Locate the cell with the specified text and output its [X, Y] center coordinate. 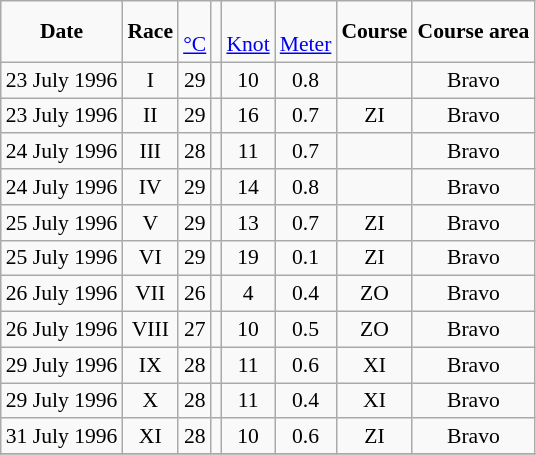
X [150, 401]
Course [374, 32]
IV [150, 187]
Meter [306, 32]
0.1 [306, 258]
VIII [150, 330]
II [150, 116]
VI [150, 258]
4 [248, 294]
VII [150, 294]
Knot [248, 32]
IX [150, 365]
Course area [473, 32]
31 July 1996 [62, 437]
26 [194, 294]
19 [248, 258]
I [150, 80]
°C [194, 32]
16 [248, 116]
III [150, 152]
13 [248, 223]
Date [62, 32]
27 [194, 330]
14 [248, 187]
Race [150, 32]
V [150, 223]
0.5 [306, 330]
